Detect which cell encompasses the target text, then output its (x, y) center coordinate. 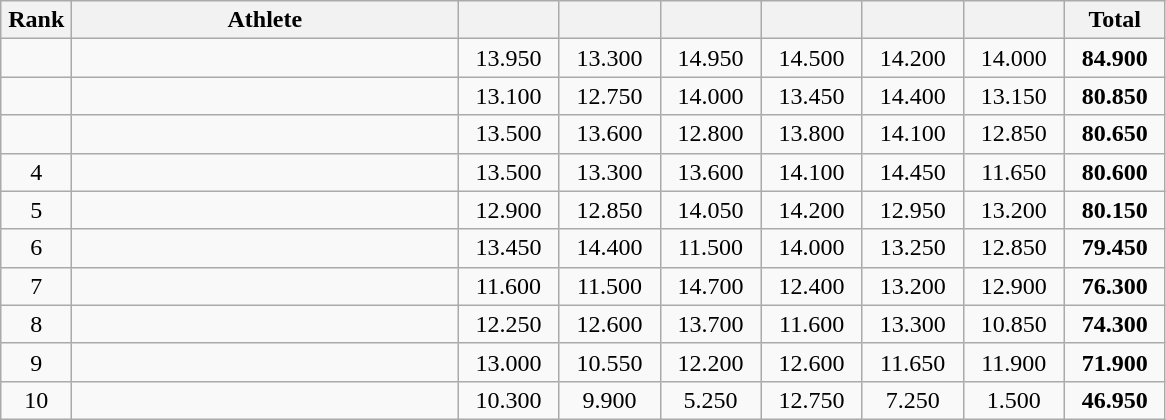
14.500 (812, 58)
10.550 (610, 362)
4 (36, 172)
14.050 (710, 210)
Athlete (265, 20)
46.950 (1114, 400)
80.600 (1114, 172)
12.250 (508, 324)
13.700 (710, 324)
14.450 (912, 172)
14.950 (710, 58)
79.450 (1114, 248)
9.900 (610, 400)
14.700 (710, 286)
71.900 (1114, 362)
74.300 (1114, 324)
Rank (36, 20)
12.400 (812, 286)
13.000 (508, 362)
5 (36, 210)
10.850 (1014, 324)
84.900 (1114, 58)
7.250 (912, 400)
7 (36, 286)
12.800 (710, 134)
76.300 (1114, 286)
13.150 (1014, 96)
5.250 (710, 400)
Total (1114, 20)
11.900 (1014, 362)
12.200 (710, 362)
9 (36, 362)
12.950 (912, 210)
13.250 (912, 248)
13.100 (508, 96)
13.950 (508, 58)
10 (36, 400)
6 (36, 248)
80.150 (1114, 210)
80.650 (1114, 134)
10.300 (508, 400)
13.800 (812, 134)
8 (36, 324)
80.850 (1114, 96)
1.500 (1014, 400)
